Detect which cell encompasses the target text, then output its (X, Y) center coordinate. 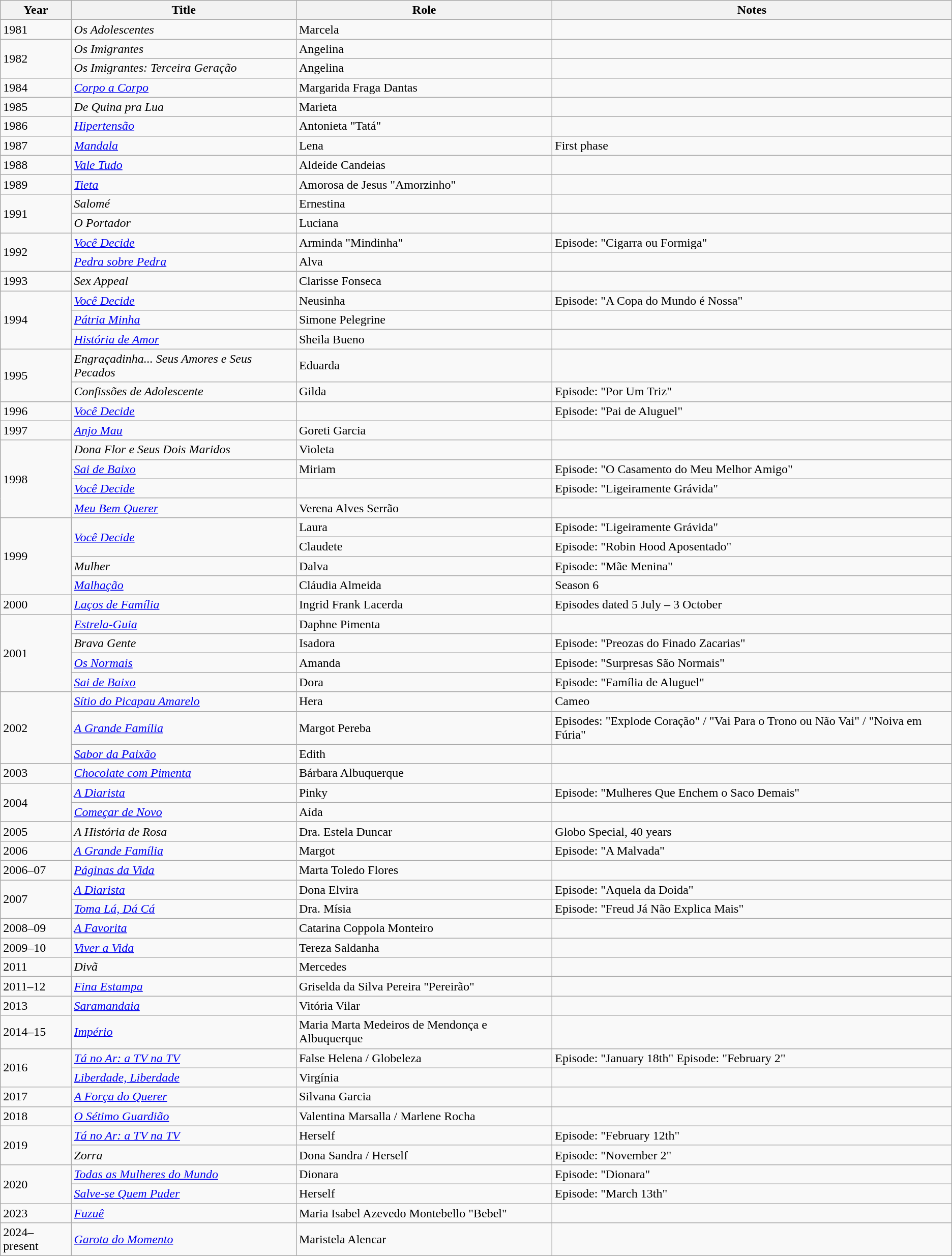
Divã (184, 967)
False Helena / Globeleza (424, 1058)
Pedra sobre Pedra (184, 262)
De Quina pra Lua (184, 107)
Viver a Vida (184, 948)
Dona Flor e Seus Dois Maridos (184, 450)
Chocolate com Pimenta (184, 773)
First phase (752, 145)
Gilda (424, 392)
Clarisse Fonseca (424, 281)
Episodes dated 5 July – 3 October (752, 605)
2016 (36, 1068)
2001 (36, 653)
Os Imigrantes: Terceira Geração (184, 68)
2011 (36, 967)
Fuzuê (184, 1213)
1988 (36, 165)
Corpo a Corpo (184, 87)
Episode: "Mãe Menina" (752, 566)
2013 (36, 1006)
Dona Sandra / Herself (424, 1155)
A Favorita (184, 928)
1992 (36, 252)
Zorra (184, 1155)
Arminda "Mindinha" (424, 243)
Dora (424, 682)
Episode: "Mulheres Que Enchem o Saco Demais" (752, 793)
Começar de Novo (184, 812)
Margot (424, 851)
Sabor da Paixão (184, 754)
Malhação (184, 586)
Bárbara Albuquerque (424, 773)
Episode: "Dionara" (752, 1174)
Engraçadinha... Seus Amores e Seus Pecados (184, 365)
O Portador (184, 223)
Goreti Garcia (424, 430)
Year (36, 10)
Marta Toledo Flores (424, 870)
Sítio do Picapau Amarelo (184, 702)
Maristela Alencar (424, 1239)
Title (184, 10)
Cláudia Almeida (424, 586)
2000 (36, 605)
Os Adolescentes (184, 30)
Notes (752, 10)
Meu Bem Querer (184, 508)
1984 (36, 87)
2006–07 (36, 870)
Episode: "Robin Hood Aposentado" (752, 546)
2017 (36, 1097)
2008–09 (36, 928)
Episode: "A Copa do Mundo é Nossa" (752, 301)
Laços de Família (184, 605)
Simone Pelegrine (424, 320)
Episode: "November 2" (752, 1155)
Salomé (184, 203)
Episode: "A Malvada" (752, 851)
Role (424, 10)
Dona Elvira (424, 890)
Episode: "Aquela da Doida" (752, 890)
Fina Estampa (184, 986)
Cameo (752, 702)
Lena (424, 145)
Vitória Vilar (424, 1006)
Margot Pereba (424, 727)
2002 (36, 727)
1981 (36, 30)
Daphne Pimenta (424, 624)
Episode: "O Casamento do Meu Melhor Amigo" (752, 469)
Brava Gente (184, 644)
Salve-se Quem Puder (184, 1193)
Valentina Marsalla / Marlene Rocha (424, 1116)
Luciana (424, 223)
Todas as Mulheres do Mundo (184, 1174)
Verena Alves Serrão (424, 508)
1997 (36, 430)
Marcela (424, 30)
Antonieta "Tatá" (424, 126)
Eduarda (424, 365)
Ernestina (424, 203)
Episode: "Preozas do Finado Zacarias" (752, 644)
Os Imigrantes (184, 49)
Garota do Momento (184, 1239)
Tereza Saldanha (424, 948)
Episode: "March 13th" (752, 1193)
1994 (36, 320)
Laura (424, 527)
Margarida Fraga Dantas (424, 87)
Tieta (184, 184)
Hipertensão (184, 126)
Dionara (424, 1174)
Dalva (424, 566)
Os Normais (184, 663)
Aldeíde Candeias (424, 165)
Mulher (184, 566)
Hera (424, 702)
Liberdade, Liberdade (184, 1077)
Neusinha (424, 301)
Miriam (424, 469)
Catarina Coppola Monteiro (424, 928)
Anjo Mau (184, 430)
Episode: "Cigarra ou Formiga" (752, 243)
2007 (36, 899)
Amanda (424, 663)
Isadora (424, 644)
1986 (36, 126)
Sex Appeal (184, 281)
Alva (424, 262)
Episode: "February 12th" (752, 1135)
2011–12 (36, 986)
História de Amor (184, 339)
2009–10 (36, 948)
Edith (424, 754)
1989 (36, 184)
1993 (36, 281)
Estrela-Guia (184, 624)
1982 (36, 59)
Maria Isabel Azevedo Montebello "Bebel" (424, 1213)
2014–15 (36, 1032)
A Força do Querer (184, 1097)
Amorosa de Jesus "Amorzinho" (424, 184)
1999 (36, 556)
Maria Marta Medeiros de Mendonça e Albuquerque (424, 1032)
Mercedes (424, 967)
Páginas da Vida (184, 870)
Virgínia (424, 1077)
Dra. Estela Duncar (424, 831)
1991 (36, 213)
2023 (36, 1213)
Episode: "Por Um Triz" (752, 392)
2018 (36, 1116)
Season 6 (752, 586)
Episode: "January 18th" Episode: "February 2" (752, 1058)
2005 (36, 831)
Confissões de Adolescente (184, 392)
2020 (36, 1184)
Pinky (424, 793)
Aída (424, 812)
Claudete (424, 546)
A História de Rosa (184, 831)
Toma Lá, Dá Cá (184, 909)
Globo Special, 40 years (752, 831)
Pátria Minha (184, 320)
Império (184, 1032)
1996 (36, 411)
Episode: "Pai de Aluguel" (752, 411)
Griselda da Silva Pereira "Pereirão" (424, 986)
Marieta (424, 107)
Episodes: "Explode Coração" / "Vai Para o Trono ou Não Vai" / "Noiva em Fúria" (752, 727)
Silvana Garcia (424, 1097)
Episode: "Família de Aluguel" (752, 682)
Sheila Bueno (424, 339)
1987 (36, 145)
Episode: "Freud Já Não Explica Mais" (752, 909)
Dra. Mísia (424, 909)
Ingrid Frank Lacerda (424, 605)
1998 (36, 479)
2003 (36, 773)
1985 (36, 107)
Saramandaia (184, 1006)
Episode: "Surpresas São Normais" (752, 663)
2006 (36, 851)
Violeta (424, 450)
2024–present (36, 1239)
1995 (36, 375)
O Sétimo Guardião (184, 1116)
2019 (36, 1145)
Vale Tudo (184, 165)
Mandala (184, 145)
2004 (36, 802)
